Return the (X, Y) coordinate for the center point of the cell that contains the specified text.  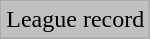
League record (76, 20)
